Return (X, Y) of the center of cell containing provided text 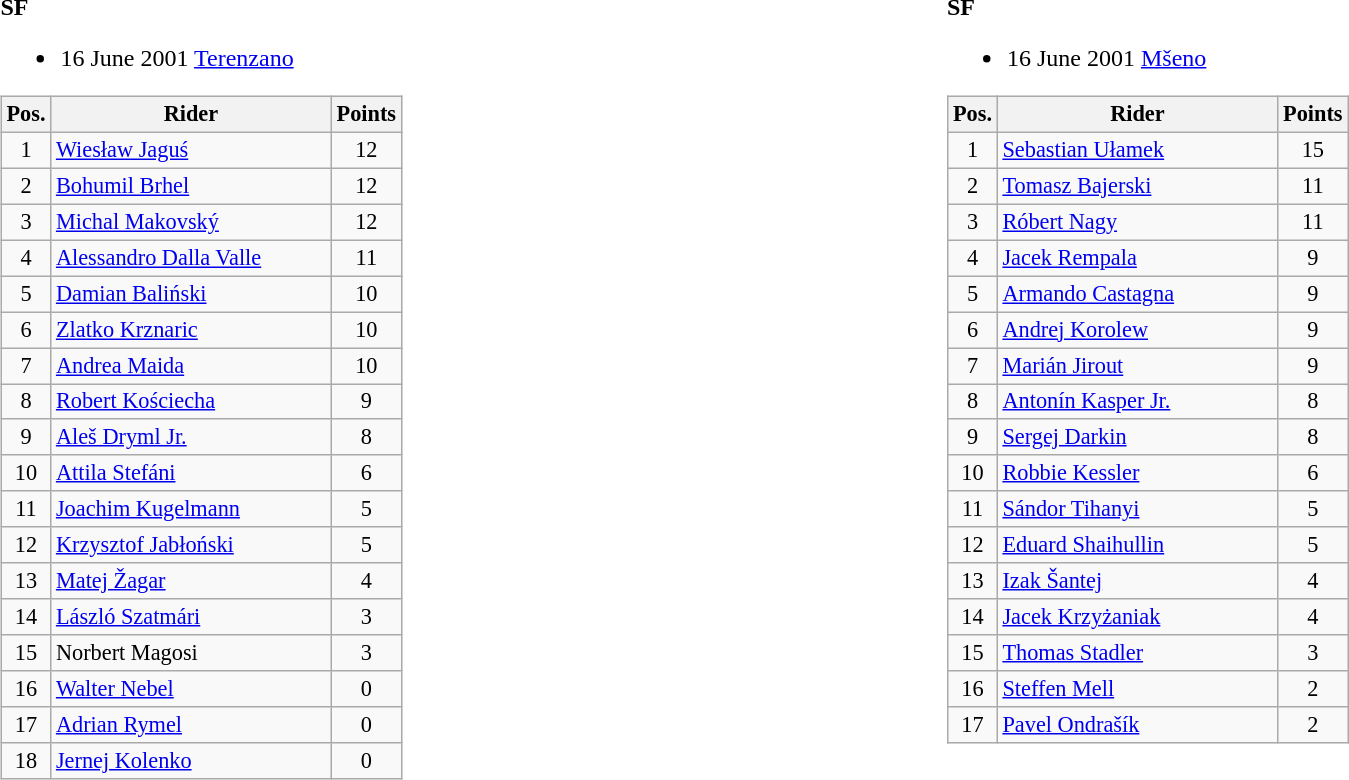
Jacek Krzyżaniak (1137, 617)
Zlatko Krznaric (191, 330)
Robbie Kessler (1137, 473)
Pavel Ondrašík (1137, 725)
Steffen Mell (1137, 689)
Eduard Shaihullin (1137, 545)
Joachim Kugelmann (191, 509)
László Szatmári (191, 617)
Damian Baliński (191, 294)
Jacek Rempala (1137, 258)
Armando Castagna (1137, 294)
Marián Jirout (1137, 366)
Wiesław Jaguś (191, 150)
Sebastian Ułamek (1137, 150)
Antonín Kasper Jr. (1137, 402)
Robert Kościecha (191, 402)
Matej Žagar (191, 581)
Krzysztof Jabłoński (191, 545)
Thomas Stadler (1137, 653)
Aleš Dryml Jr. (191, 437)
Róbert Nagy (1137, 222)
Adrian Rymel (191, 725)
Attila Stefáni (191, 473)
Jernej Kolenko (191, 761)
Sándor Tihanyi (1137, 509)
Bohumil Brhel (191, 186)
Izak Šantej (1137, 581)
Walter Nebel (191, 689)
18 (26, 761)
Andrej Korolew (1137, 330)
Tomasz Bajerski (1137, 186)
Norbert Magosi (191, 653)
Michal Makovský (191, 222)
Alessandro Dalla Valle (191, 258)
Sergej Darkin (1137, 437)
Andrea Maida (191, 366)
